Output the [x, y] coordinate of the center of the cell containing the given text.  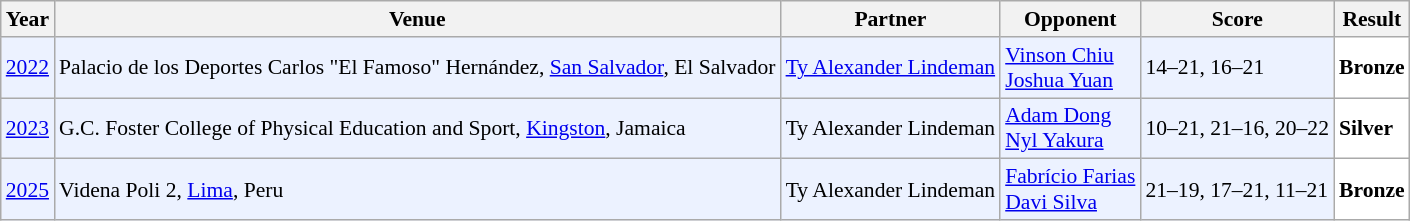
G.C. Foster College of Physical Education and Sport, Kingston, Jamaica [418, 128]
2025 [28, 190]
2023 [28, 128]
Fabrício Farias Davi Silva [1070, 190]
Year [28, 19]
14–21, 16–21 [1237, 68]
10–21, 21–16, 20–22 [1237, 128]
2022 [28, 68]
Score [1237, 19]
Partner [891, 19]
21–19, 17–21, 11–21 [1237, 190]
Venue [418, 19]
Result [1372, 19]
Videna Poli 2, Lima, Peru [418, 190]
Vinson Chiu Joshua Yuan [1070, 68]
Adam Dong Nyl Yakura [1070, 128]
Silver [1372, 128]
Opponent [1070, 19]
Palacio de los Deportes Carlos "El Famoso" Hernández, San Salvador, El Salvador [418, 68]
